From the cell containing the given text, extract its center point as (X, Y) coordinate. 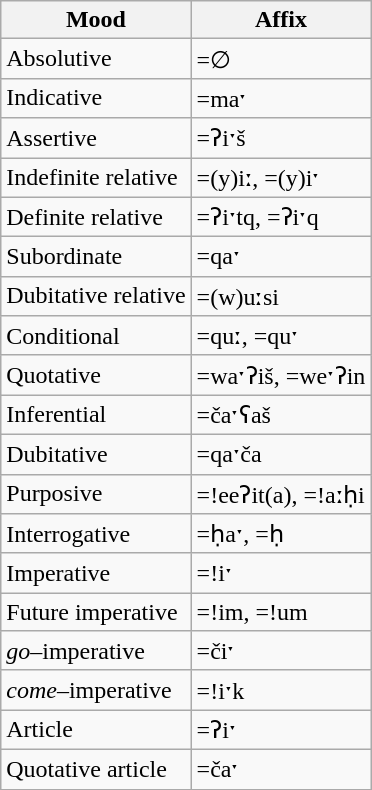
Inferential (96, 415)
Dubitative (96, 454)
Assertive (96, 138)
=(y)iː, =(y)iˑ (281, 178)
Imperative (96, 573)
Mood (96, 20)
Subordinate (96, 257)
Quotative (96, 375)
Absolutive (96, 59)
=(w)uːsi (281, 296)
=∅ (281, 59)
=qaˑča (281, 454)
=čaˑʕaš (281, 415)
=!iˑk (281, 690)
Indefinite relative (96, 178)
=ḥaˑ, =ḥ (281, 534)
=čiˑ (281, 651)
Purposive (96, 494)
Affix (281, 20)
Article (96, 730)
=ʔiˑtq, =ʔiˑq (281, 217)
go–imperative (96, 651)
=maˑ (281, 98)
Future imperative (96, 612)
=!im, =!um (281, 612)
Indicative (96, 98)
=quː, =quˑ (281, 336)
=ʔiˑ (281, 730)
=waˑʔiš, =weˑʔin (281, 375)
Dubitative relative (96, 296)
=čaˑ (281, 769)
Conditional (96, 336)
=qaˑ (281, 257)
Interrogative (96, 534)
=!eeʔit(a), =!aːḥi (281, 494)
Quotative article (96, 769)
Definite relative (96, 217)
come–imperative (96, 690)
=!iˑ (281, 573)
=ʔiˑš (281, 138)
